Return the (x, y) coordinate for the center point of the cell that contains the specified text.  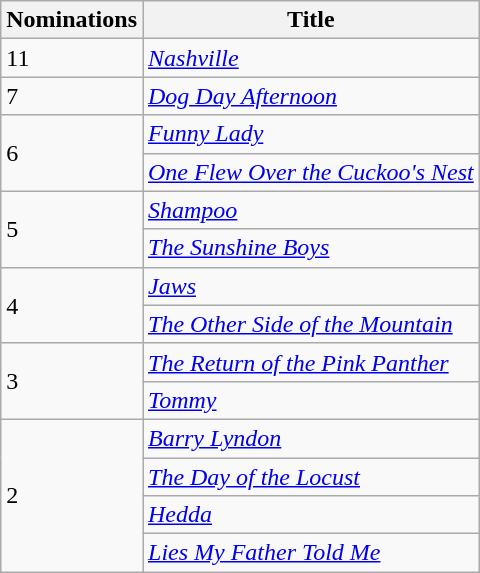
Lies My Father Told Me (310, 553)
Hedda (310, 515)
One Flew Over the Cuckoo's Nest (310, 172)
Jaws (310, 286)
Nashville (310, 58)
3 (72, 381)
Barry Lyndon (310, 438)
The Other Side of the Mountain (310, 324)
The Day of the Locust (310, 477)
Shampoo (310, 210)
The Return of the Pink Panther (310, 362)
Nominations (72, 20)
7 (72, 96)
Title (310, 20)
Dog Day Afternoon (310, 96)
2 (72, 495)
Tommy (310, 400)
11 (72, 58)
Funny Lady (310, 134)
The Sunshine Boys (310, 248)
4 (72, 305)
6 (72, 153)
5 (72, 229)
